Locate the cell with the specified text and output its [X, Y] center coordinate. 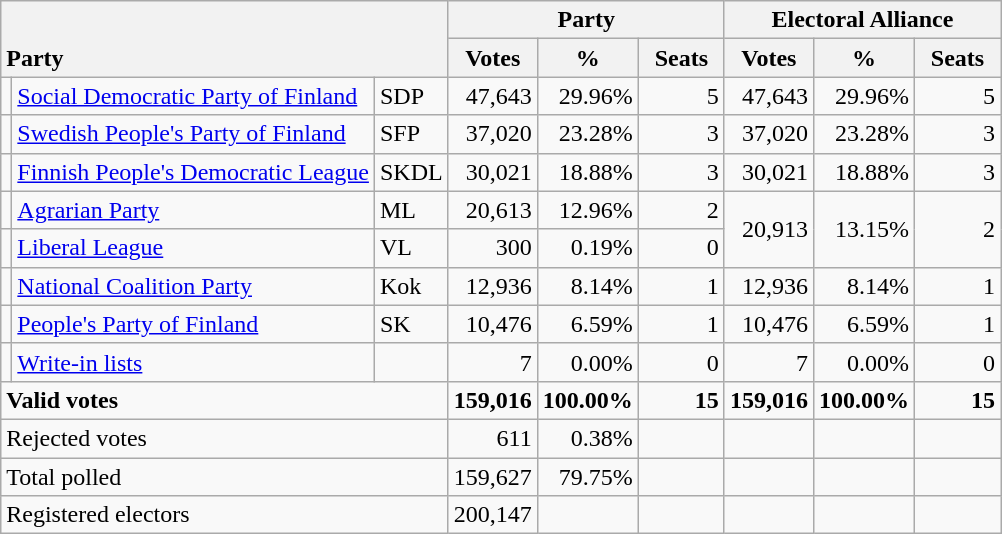
200,147 [492, 515]
Rejected votes [224, 438]
13.15% [864, 229]
Valid votes [224, 400]
National Coalition Party [194, 286]
Registered electors [224, 515]
Agrarian Party [194, 210]
People's Party of Finland [194, 324]
Total polled [224, 477]
Electoral Alliance [862, 20]
0.38% [588, 438]
20,913 [768, 229]
300 [492, 248]
SKDL [411, 172]
Swedish People's Party of Finland [194, 134]
SFP [411, 134]
Liberal League [194, 248]
Write-in lists [194, 362]
0.19% [588, 248]
SDP [411, 96]
Finnish People's Democratic League [194, 172]
79.75% [588, 477]
ML [411, 210]
Kok [411, 286]
Social Democratic Party of Finland [194, 96]
12.96% [588, 210]
20,613 [492, 210]
SK [411, 324]
611 [492, 438]
159,627 [492, 477]
VL [411, 248]
